For the text-containing cell, return its midpoint in (x, y) coordinate format. 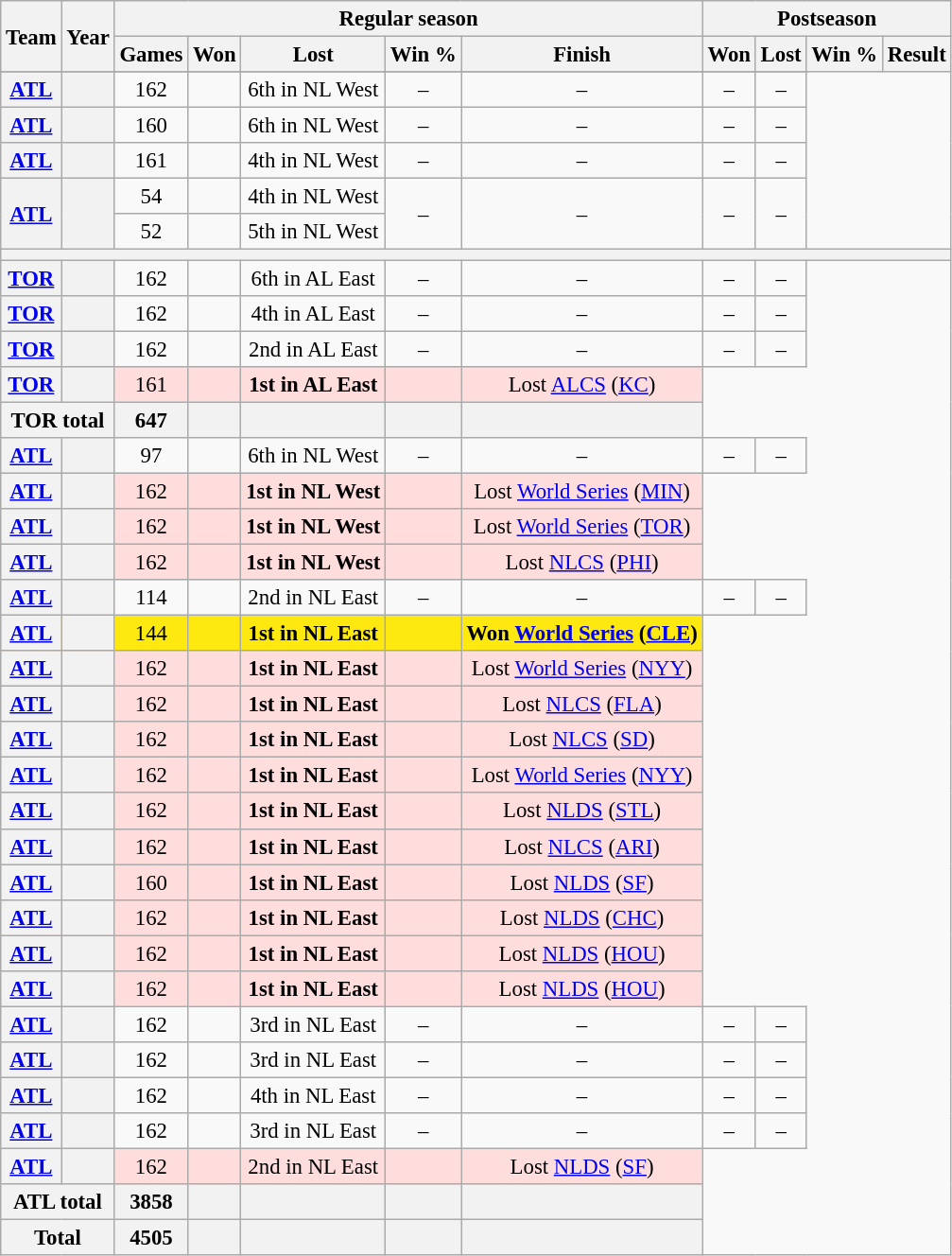
Result (917, 55)
Team (31, 36)
114 (151, 598)
Lost NLDS (STL) (582, 811)
Postseason (826, 19)
Lost World Series (TOR) (582, 527)
Total (58, 1238)
Games (151, 55)
2nd in AL East (314, 349)
Lost NLDS (CHC) (582, 917)
3858 (151, 1202)
97 (151, 456)
Lost NLCS (ARI) (582, 846)
54 (151, 197)
Lost World Series (MIN) (582, 491)
TOR total (58, 420)
6th in AL East (314, 278)
Regular season (408, 19)
Lost NLCS (SD) (582, 740)
Finish (582, 55)
4th in AL East (314, 313)
144 (151, 634)
5th in NL West (314, 232)
Year (88, 36)
Lost ALCS (KC) (582, 384)
Won World Series (CLE) (582, 634)
Lost NLCS (FLA) (582, 705)
52 (151, 232)
1st in AL East (314, 384)
4505 (151, 1238)
ATL total (58, 1202)
Lost NLCS (PHI) (582, 562)
4th in NL East (314, 1095)
647 (151, 420)
